Return [x, y] of the center of cell containing provided text 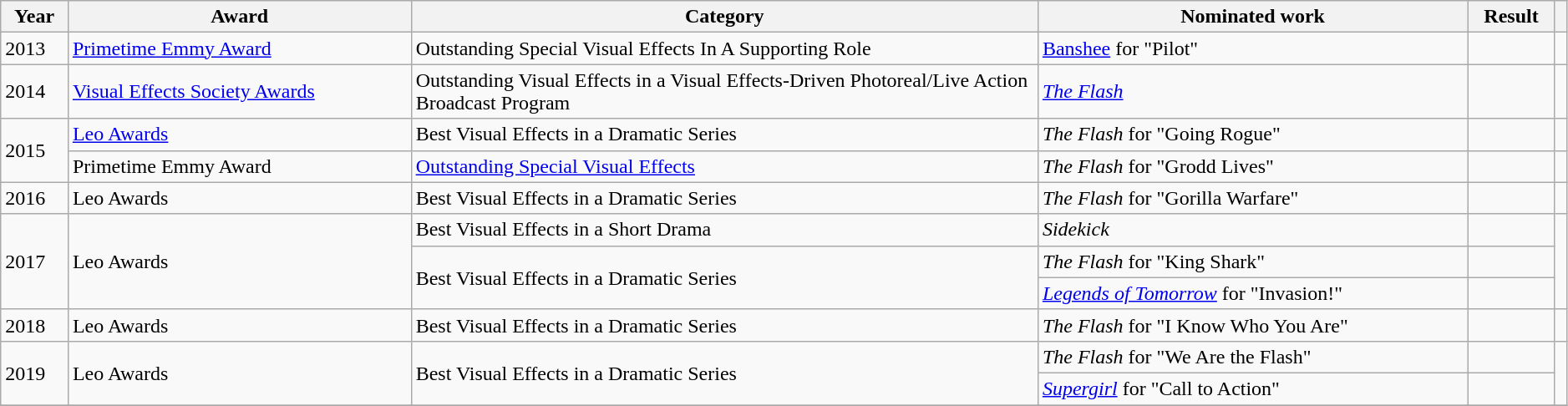
Result [1511, 17]
The Flash for "Grodd Lives" [1252, 166]
2015 [35, 150]
Outstanding Special Visual Effects In A Supporting Role [724, 48]
2018 [35, 325]
The Flash [1252, 92]
Banshee for "Pilot" [1252, 48]
The Flash for "Going Rogue" [1252, 134]
Year [35, 17]
Award [239, 17]
2013 [35, 48]
2019 [35, 373]
Visual Effects Society Awards [239, 92]
The Flash for "Gorilla Warfare" [1252, 198]
Category [724, 17]
2017 [35, 261]
2014 [35, 92]
Legends of Tomorrow for "Invasion!" [1252, 293]
The Flash for "We Are the Flash" [1252, 357]
Nominated work [1252, 17]
The Flash for "I Know Who You Are" [1252, 325]
Best Visual Effects in a Short Drama [724, 230]
2016 [35, 198]
Supergirl for "Call to Action" [1252, 388]
Sidekick [1252, 230]
Outstanding Visual Effects in a Visual Effects-Driven Photoreal/Live Action Broadcast Program [724, 92]
The Flash for "King Shark" [1252, 261]
Outstanding Special Visual Effects [724, 166]
